Pinpoint the cell where the given text exists, returning its (x, y) midpoint coordinate. 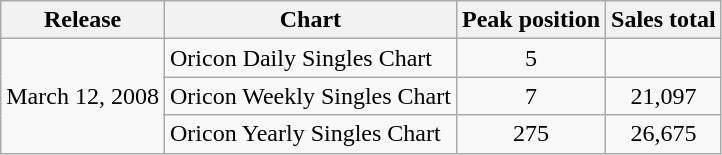
March 12, 2008 (83, 96)
Oricon Yearly Singles Chart (310, 134)
21,097 (664, 96)
275 (530, 134)
Chart (310, 20)
Oricon Weekly Singles Chart (310, 96)
26,675 (664, 134)
Oricon Daily Singles Chart (310, 58)
Peak position (530, 20)
7 (530, 96)
Release (83, 20)
5 (530, 58)
Sales total (664, 20)
